Pinpoint the cell where the given text exists, returning its (x, y) midpoint coordinate. 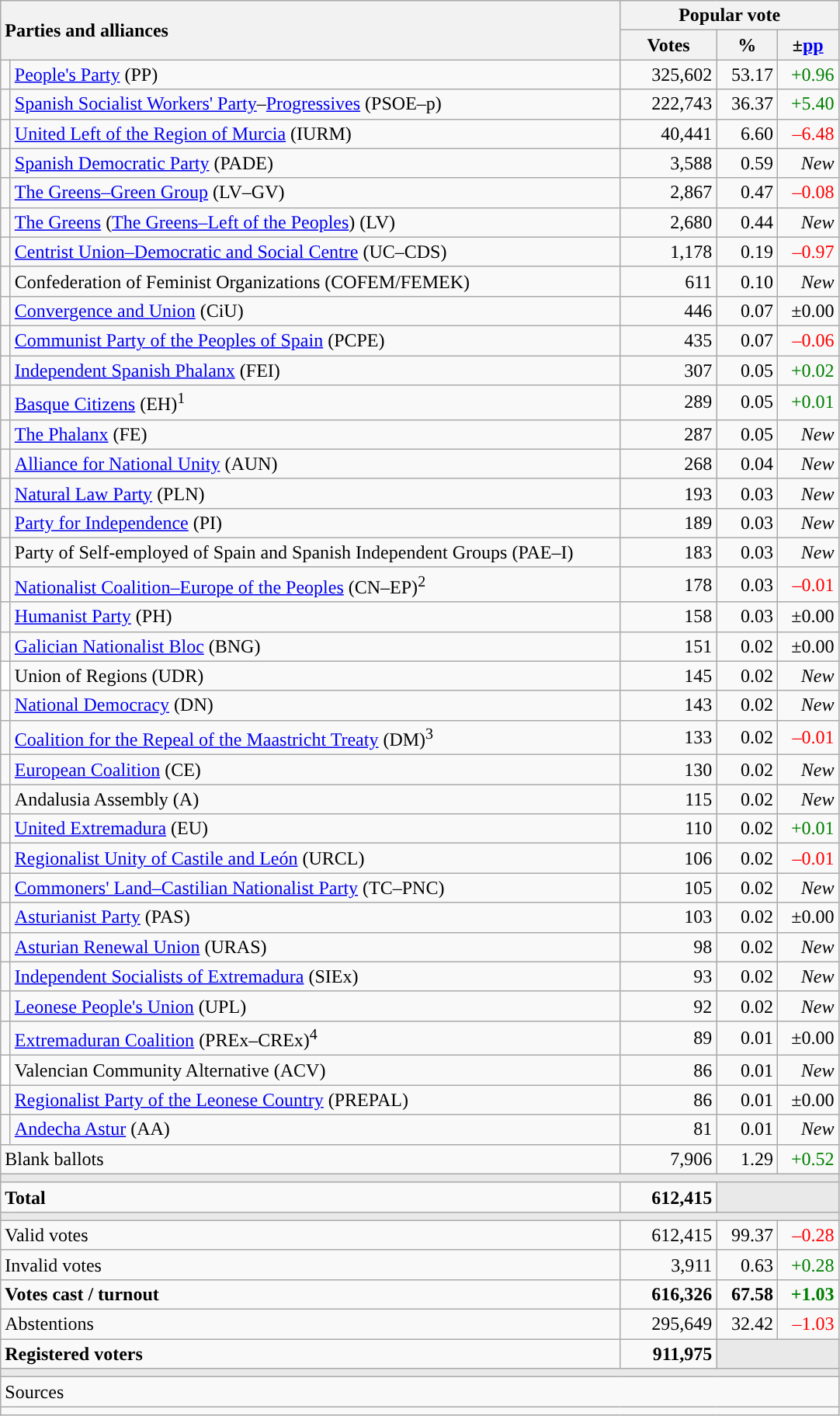
Leonese People's Union (UPL) (315, 1006)
Communist Party of the Peoples of Spain (PCPE) (315, 340)
446 (668, 311)
189 (668, 523)
Commoners' Land–Castilian Nationalist Party (TC–PNC) (315, 888)
+0.28 (807, 1265)
103 (668, 917)
Alliance for National Unity (AUN) (315, 464)
158 (668, 617)
Votes (668, 45)
Popular vote (730, 16)
133 (668, 738)
Independent Spanish Phalanx (FEI) (315, 371)
106 (668, 858)
53.17 (747, 75)
2,680 (668, 222)
36.37 (747, 104)
Galician Nationalist Bloc (BNG) (315, 646)
81 (668, 1129)
110 (668, 829)
105 (668, 888)
7,906 (668, 1159)
–6.48 (807, 134)
Nationalist Coalition–Europe of the Peoples (CN–EP)2 (315, 584)
Sources (419, 1392)
People's Party (PP) (315, 75)
1.29 (747, 1159)
The Greens (The Greens–Left of the Peoples) (LV) (315, 222)
93 (668, 976)
Abstentions (311, 1324)
0.04 (747, 464)
+0.52 (807, 1159)
Spanish Socialist Workers' Party–Progressives (PSOE–p) (315, 104)
–0.08 (807, 193)
United Extremadura (EU) (315, 829)
Asturian Renewal Union (URAS) (315, 947)
% (747, 45)
+0.02 (807, 371)
Extremaduran Coalition (PREx–CREx)4 (315, 1038)
0.10 (747, 281)
143 (668, 705)
145 (668, 676)
Valid votes (311, 1235)
3,911 (668, 1265)
0.63 (747, 1265)
0.59 (747, 163)
Confederation of Feminist Organizations (COFEM/FEMEK) (315, 281)
Spanish Democratic Party (PADE) (315, 163)
40,441 (668, 134)
Invalid votes (311, 1265)
6.60 (747, 134)
115 (668, 799)
325,602 (668, 75)
Union of Regions (UDR) (315, 676)
+0.96 (807, 75)
611 (668, 281)
National Democracy (DN) (315, 705)
Regionalist Party of the Leonese Country (PREPAL) (315, 1100)
287 (668, 434)
Total (311, 1197)
178 (668, 584)
The Greens–Green Group (LV–GV) (315, 193)
435 (668, 340)
Humanist Party (PH) (315, 617)
Andalusia Assembly (A) (315, 799)
3,588 (668, 163)
±pp (807, 45)
Centrist Union–Democratic and Social Centre (UC–CDS) (315, 252)
Votes cast / turnout (311, 1294)
–0.97 (807, 252)
32.42 (747, 1324)
–0.28 (807, 1235)
222,743 (668, 104)
0.19 (747, 252)
289 (668, 402)
European Coalition (CE) (315, 770)
1,178 (668, 252)
Registered voters (311, 1354)
98 (668, 947)
67.58 (747, 1294)
Asturianist Party (PAS) (315, 917)
United Left of the Region of Murcia (IURM) (315, 134)
92 (668, 1006)
89 (668, 1038)
Blank ballots (311, 1159)
Valencian Community Alternative (ACV) (315, 1070)
0.47 (747, 193)
+5.40 (807, 104)
Regionalist Unity of Castile and León (URCL) (315, 858)
The Phalanx (FE) (315, 434)
616,326 (668, 1294)
307 (668, 371)
99.37 (747, 1235)
Convergence and Union (CiU) (315, 311)
Andecha Astur (AA) (315, 1129)
Parties and alliances (311, 30)
193 (668, 493)
–1.03 (807, 1324)
Basque Citizens (EH)1 (315, 402)
151 (668, 646)
130 (668, 770)
+1.03 (807, 1294)
183 (668, 552)
Independent Socialists of Extremadura (SIEx) (315, 976)
Coalition for the Repeal of the Maastricht Treaty (DM)3 (315, 738)
268 (668, 464)
Natural Law Party (PLN) (315, 493)
Party for Independence (PI) (315, 523)
295,649 (668, 1324)
911,975 (668, 1354)
Party of Self-employed of Spain and Spanish Independent Groups (PAE–I) (315, 552)
2,867 (668, 193)
–0.06 (807, 340)
0.44 (747, 222)
